Detect which cell encompasses the target text, then output its [X, Y] center coordinate. 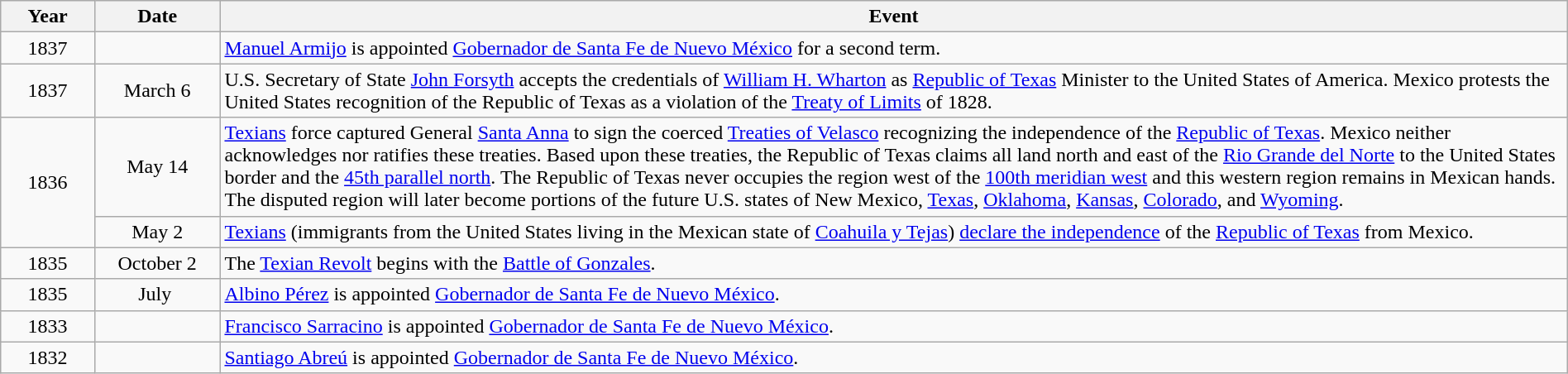
October 2 [157, 263]
Francisco Sarracino is appointed Gobernador de Santa Fe de Nuevo México. [893, 326]
Date [157, 17]
May 2 [157, 232]
1833 [48, 326]
Year [48, 17]
Event [893, 17]
The Texian Revolt begins with the Battle of Gonzales. [893, 263]
1832 [48, 357]
Santiago Abreú is appointed Gobernador de Santa Fe de Nuevo México. [893, 357]
May 14 [157, 167]
March 6 [157, 91]
1836 [48, 182]
Albino Pérez is appointed Gobernador de Santa Fe de Nuevo México. [893, 295]
July [157, 295]
Manuel Armijo is appointed Gobernador de Santa Fe de Nuevo México for a second term. [893, 48]
